Locate the cell with the specified text and output its [x, y] center coordinate. 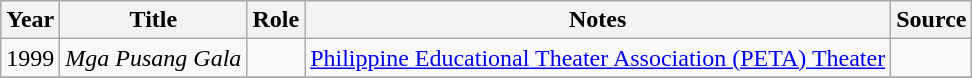
Source [932, 20]
1999 [30, 58]
Mga Pusang Gala [154, 58]
Philippine Educational Theater Association (PETA) Theater [598, 58]
Role [276, 20]
Notes [598, 20]
Title [154, 20]
Year [30, 20]
